Return [X, Y] of the center of cell containing provided text 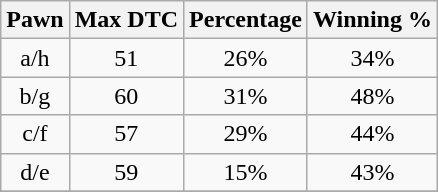
d/e [35, 172]
c/f [35, 134]
Percentage [246, 20]
Winning % [372, 20]
15% [246, 172]
31% [246, 96]
b/g [35, 96]
26% [246, 58]
57 [126, 134]
59 [126, 172]
Max DTC [126, 20]
29% [246, 134]
Pawn [35, 20]
a/h [35, 58]
44% [372, 134]
34% [372, 58]
60 [126, 96]
51 [126, 58]
43% [372, 172]
48% [372, 96]
